Return [x, y] of the center of cell containing provided text 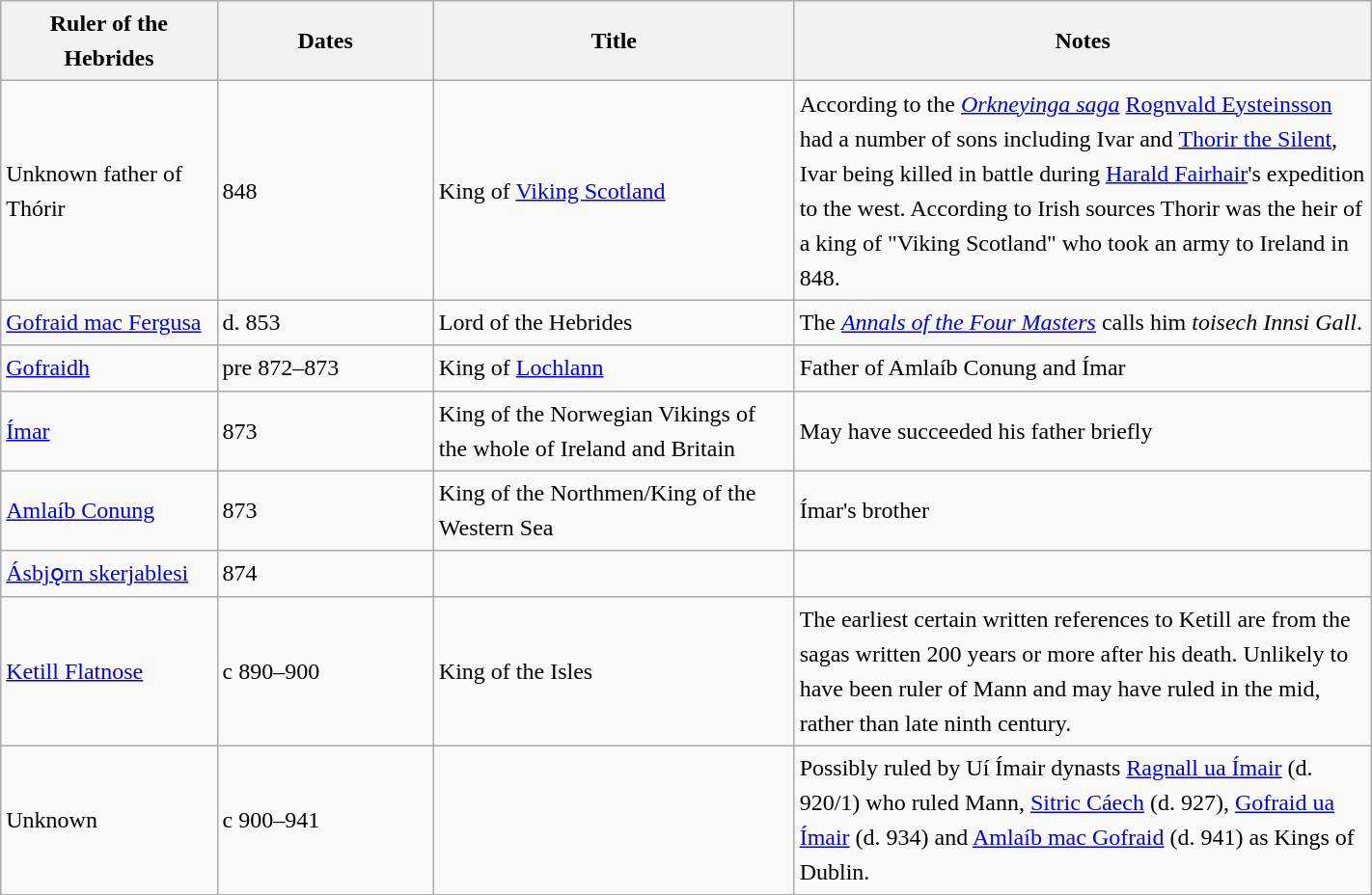
Ruler of the Hebrides [109, 41]
Lord of the Hebrides [614, 322]
Ásbjǫrn skerjablesi [109, 573]
The Annals of the Four Masters calls him toisech Innsi Gall. [1083, 322]
Amlaíb Conung [109, 511]
King of Lochlann [614, 368]
King of the Isles [614, 671]
Unknown [109, 820]
Gofraid mac Fergusa [109, 322]
Title [614, 41]
Ímar's brother [1083, 511]
King of the Norwegian Vikings of the whole of Ireland and Britain [614, 430]
Gofraidh [109, 368]
Ímar [109, 430]
Father of Amlaíb Conung and Ímar [1083, 368]
c 890–900 [325, 671]
Dates [325, 41]
King of the Northmen/King of the Western Sea [614, 511]
d. 853 [325, 322]
May have succeeded his father briefly [1083, 430]
King of Viking Scotland [614, 191]
Unknown father of Thórir [109, 191]
pre 872–873 [325, 368]
c 900–941 [325, 820]
Ketill Flatnose [109, 671]
Notes [1083, 41]
848 [325, 191]
874 [325, 573]
